Return the (x, y) coordinate for the center point of the cell that contains the specified text.  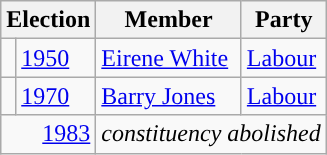
Member (169, 20)
Barry Jones (169, 96)
constituency abolished (211, 134)
1983 (48, 134)
Party (284, 20)
1970 (56, 96)
Election (48, 20)
Eirene White (169, 58)
1950 (56, 58)
